Capture the cell that displays the provided text and extract its [x, y] central coordinate. 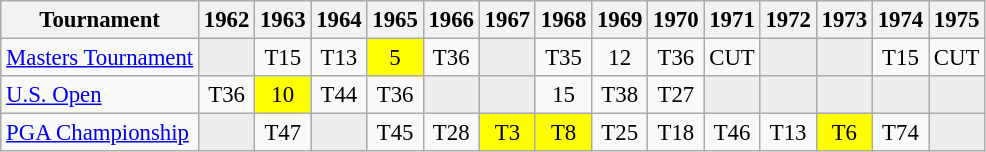
T27 [676, 95]
1974 [900, 20]
1963 [283, 20]
T3 [507, 133]
Masters Tournament [100, 58]
T35 [563, 58]
T25 [620, 133]
T6 [844, 133]
1968 [563, 20]
T38 [620, 95]
T47 [283, 133]
T28 [451, 133]
Tournament [100, 20]
U.S. Open [100, 95]
PGA Championship [100, 133]
1967 [507, 20]
10 [283, 95]
15 [563, 95]
1972 [788, 20]
1966 [451, 20]
1975 [957, 20]
5 [395, 58]
1973 [844, 20]
T74 [900, 133]
1971 [732, 20]
T8 [563, 133]
T46 [732, 133]
T45 [395, 133]
1964 [339, 20]
1970 [676, 20]
1962 [227, 20]
T18 [676, 133]
1965 [395, 20]
T44 [339, 95]
12 [620, 58]
1969 [620, 20]
